Pinpoint the cell where the given text exists, returning its [x, y] midpoint coordinate. 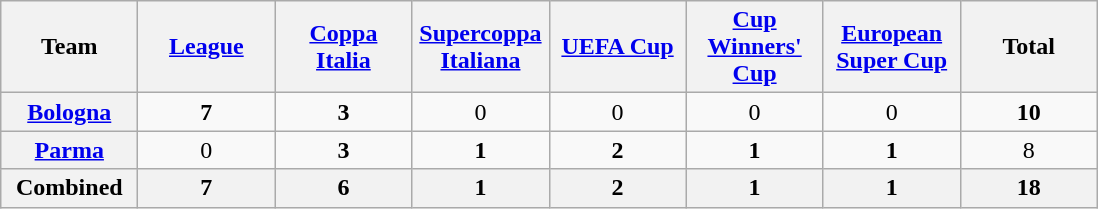
Combined [70, 188]
Parma [70, 150]
Supercoppa Italiana [480, 47]
UEFA Cup [618, 47]
8 [1028, 150]
6 [344, 188]
Cup Winners' Cup [754, 47]
Bologna [70, 112]
Team [70, 47]
Coppa Italia [344, 47]
League [206, 47]
Total [1028, 47]
18 [1028, 188]
10 [1028, 112]
European Super Cup [892, 47]
